Detect which cell encompasses the target text, then output its [X, Y] center coordinate. 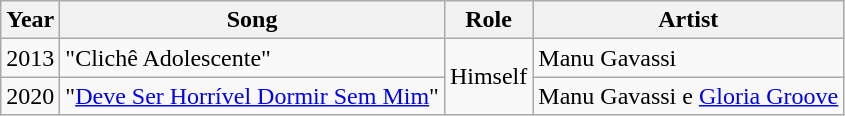
Manu Gavassi e Gloria Groove [688, 96]
"Deve Ser Horrível Dormir Sem Mim" [252, 96]
Artist [688, 20]
2020 [30, 96]
Song [252, 20]
Manu Gavassi [688, 58]
"Clichê Adolescente" [252, 58]
Role [488, 20]
2013 [30, 58]
Year [30, 20]
Himself [488, 77]
